Provide the (X, Y) coordinate of the cell's center where the given text is located.  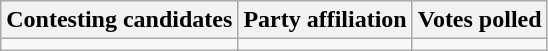
Contesting candidates (120, 20)
Votes polled (480, 20)
Party affiliation (325, 20)
